Return [X, Y] of the center of cell containing provided text 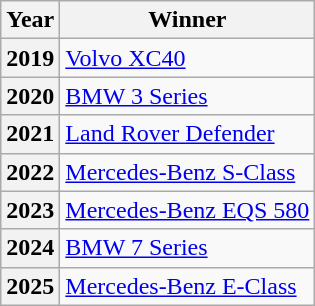
2020 [30, 96]
Winner [188, 20]
2019 [30, 58]
Land Rover Defender [188, 134]
BMW 7 Series [188, 248]
Mercedes-Benz E-Class [188, 286]
2021 [30, 134]
2024 [30, 248]
BMW 3 Series [188, 96]
Mercedes-Benz EQS 580 [188, 210]
2025 [30, 286]
2022 [30, 172]
2023 [30, 210]
Volvo XC40 [188, 58]
Year [30, 20]
Mercedes-Benz S-Class [188, 172]
